Return the (x, y) coordinate for the center point of the cell that contains the specified text.  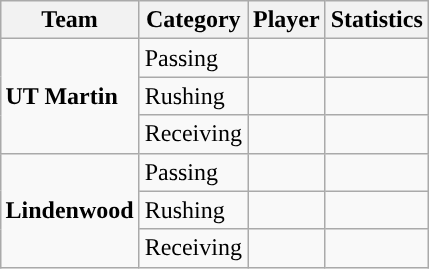
Category (193, 20)
Lindenwood (70, 210)
Statistics (376, 20)
UT Martin (70, 96)
Team (70, 20)
Player (287, 20)
